Capture the cell that displays the provided text and extract its [X, Y] central coordinate. 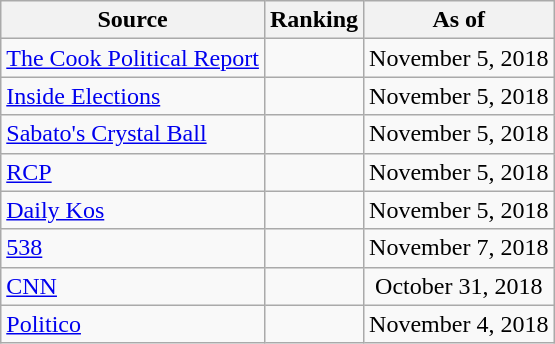
As of [459, 20]
The Cook Political Report [133, 58]
October 31, 2018 [459, 286]
Inside Elections [133, 96]
CNN [133, 286]
Daily Kos [133, 210]
Source [133, 20]
November 4, 2018 [459, 324]
November 7, 2018 [459, 248]
538 [133, 248]
Ranking [314, 20]
Politico [133, 324]
RCP [133, 172]
Sabato's Crystal Ball [133, 134]
